Return the (X, Y) coordinate for the center point of the cell that contains the specified text.  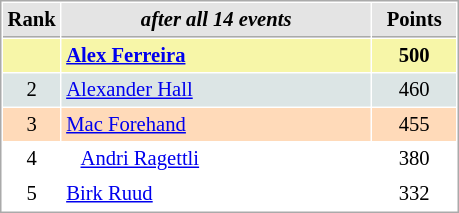
5 (32, 194)
3 (32, 124)
after all 14 events (216, 20)
Points (414, 20)
Birk Ruud (216, 194)
Rank (32, 20)
380 (414, 158)
460 (414, 90)
Alexander Hall (216, 90)
500 (414, 56)
332 (414, 194)
Mac Forehand (216, 124)
Andri Ragettli (216, 158)
Alex Ferreira (216, 56)
455 (414, 124)
2 (32, 90)
4 (32, 158)
